Detect which cell encompasses the target text, then output its [x, y] center coordinate. 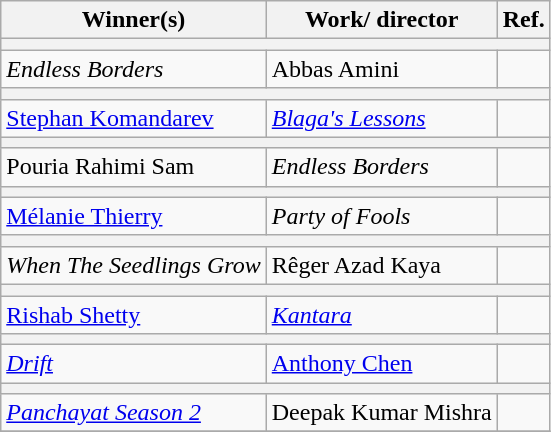
Anthony Chen [382, 364]
Winner(s) [134, 20]
Abbas Amini [382, 69]
Mélanie Thierry [134, 216]
Blaga's Lessons [382, 118]
Rishab Shetty [134, 315]
Stephan Komandarev [134, 118]
Pouria Rahimi Sam [134, 167]
Work/ director [382, 20]
Kantara [382, 315]
Panchayat Season 2 [134, 413]
Ref. [524, 20]
Rêger Azad Kaya [382, 265]
Drift [134, 364]
Deepak Kumar Mishra [382, 413]
Party of Fools [382, 216]
When The Seedlings Grow [134, 265]
